Detect which cell encompasses the target text, then output its [X, Y] center coordinate. 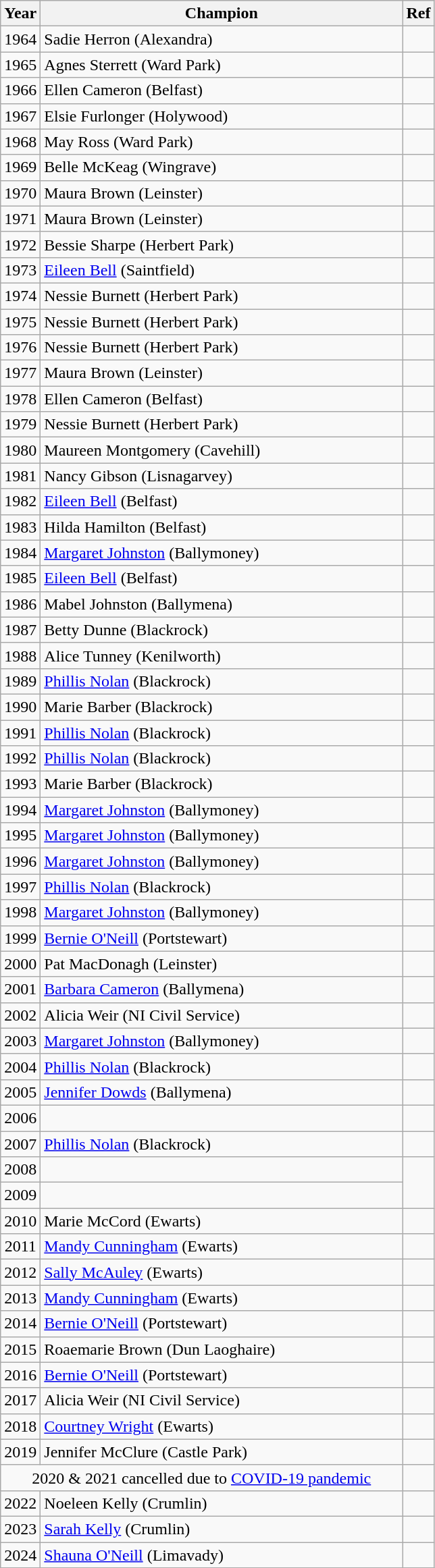
2009 [20, 1195]
Belle McKeag (Wingrave) [222, 167]
1997 [20, 887]
1979 [20, 425]
Agnes Sterrett (Ward Park) [222, 65]
1991 [20, 732]
2024 [20, 1555]
May Ross (Ward Park) [222, 142]
1989 [20, 681]
Ref [419, 13]
Hilda Hamilton (Belfast) [222, 527]
2005 [20, 1092]
2010 [20, 1221]
1982 [20, 502]
1975 [20, 322]
1984 [20, 553]
1994 [20, 810]
1973 [20, 270]
Jennifer Dowds (Ballymena) [222, 1092]
1992 [20, 759]
2017 [20, 1401]
2020 & 2021 cancelled due to COVID-19 pandemic [201, 1478]
1987 [20, 630]
2014 [20, 1324]
1966 [20, 90]
2019 [20, 1452]
2022 [20, 1503]
Barbara Cameron (Ballymena) [222, 990]
1976 [20, 348]
2023 [20, 1529]
Roaemarie Brown (Dun Laoghaire) [222, 1349]
Sadie Herron (Alexandra) [222, 39]
2006 [20, 1118]
Year [20, 13]
Alice Tunney (Kenilworth) [222, 655]
1964 [20, 39]
1969 [20, 167]
1985 [20, 578]
2013 [20, 1298]
1990 [20, 707]
2003 [20, 1041]
2015 [20, 1349]
Maureen Montgomery (Cavehill) [222, 450]
1970 [20, 193]
1988 [20, 655]
1986 [20, 604]
2000 [20, 964]
Sally McAuley (Ewarts) [222, 1272]
1977 [20, 373]
1974 [20, 296]
Elsie Furlonger (Holywood) [222, 116]
1993 [20, 784]
2018 [20, 1426]
Pat MacDonagh (Leinster) [222, 964]
Bessie Sharpe (Herbert Park) [222, 244]
1996 [20, 861]
1967 [20, 116]
1978 [20, 399]
2001 [20, 990]
1980 [20, 450]
2004 [20, 1066]
Sarah Kelly (Crumlin) [222, 1529]
1971 [20, 219]
2002 [20, 1015]
Betty Dunne (Blackrock) [222, 630]
Eileen Bell (Saintfield) [222, 270]
1995 [20, 836]
2012 [20, 1272]
Courtney Wright (Ewarts) [222, 1426]
1998 [20, 913]
2008 [20, 1170]
2016 [20, 1375]
2011 [20, 1247]
1981 [20, 476]
1983 [20, 527]
Jennifer McClure (Castle Park) [222, 1452]
Champion [222, 13]
1972 [20, 244]
1999 [20, 938]
Shauna O'Neill (Limavady) [222, 1555]
Noeleen Kelly (Crumlin) [222, 1503]
Nancy Gibson (Lisnagarvey) [222, 476]
Mabel Johnston (Ballymena) [222, 604]
1965 [20, 65]
2007 [20, 1144]
Marie McCord (Ewarts) [222, 1221]
1968 [20, 142]
